Identify which cell holds the provided text, then report its [X, Y] central coordinate. 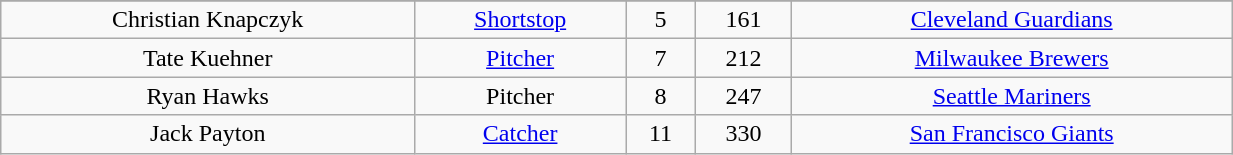
Ryan Hawks [208, 96]
San Francisco Giants [1012, 134]
Tate Kuehner [208, 58]
7 [661, 58]
Shortstop [520, 20]
161 [743, 20]
Christian Knapczyk [208, 20]
5 [661, 20]
330 [743, 134]
Seattle Mariners [1012, 96]
Catcher [520, 134]
8 [661, 96]
Milwaukee Brewers [1012, 58]
212 [743, 58]
Cleveland Guardians [1012, 20]
247 [743, 96]
Jack Payton [208, 134]
11 [661, 134]
